Return (x, y) of the center of cell containing provided text 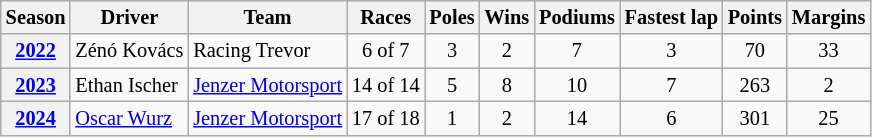
2022 (36, 51)
14 of 14 (386, 85)
1 (452, 118)
70 (755, 51)
10 (577, 85)
8 (506, 85)
Margins (828, 17)
25 (828, 118)
17 of 18 (386, 118)
Podiums (577, 17)
Ethan Ischer (129, 85)
Driver (129, 17)
5 (452, 85)
Fastest lap (672, 17)
Races (386, 17)
Points (755, 17)
Poles (452, 17)
Racing Trevor (268, 51)
Team (268, 17)
14 (577, 118)
Season (36, 17)
2023 (36, 85)
2024 (36, 118)
263 (755, 85)
33 (828, 51)
301 (755, 118)
Wins (506, 17)
6 of 7 (386, 51)
Zénó Kovács (129, 51)
Oscar Wurz (129, 118)
6 (672, 118)
